Capture the cell that displays the provided text and extract its [x, y] central coordinate. 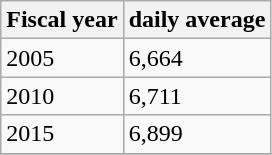
2010 [62, 96]
2015 [62, 134]
6,711 [197, 96]
2005 [62, 58]
6,899 [197, 134]
daily average [197, 20]
Fiscal year [62, 20]
6,664 [197, 58]
